Return (x, y) of the center of cell containing provided text 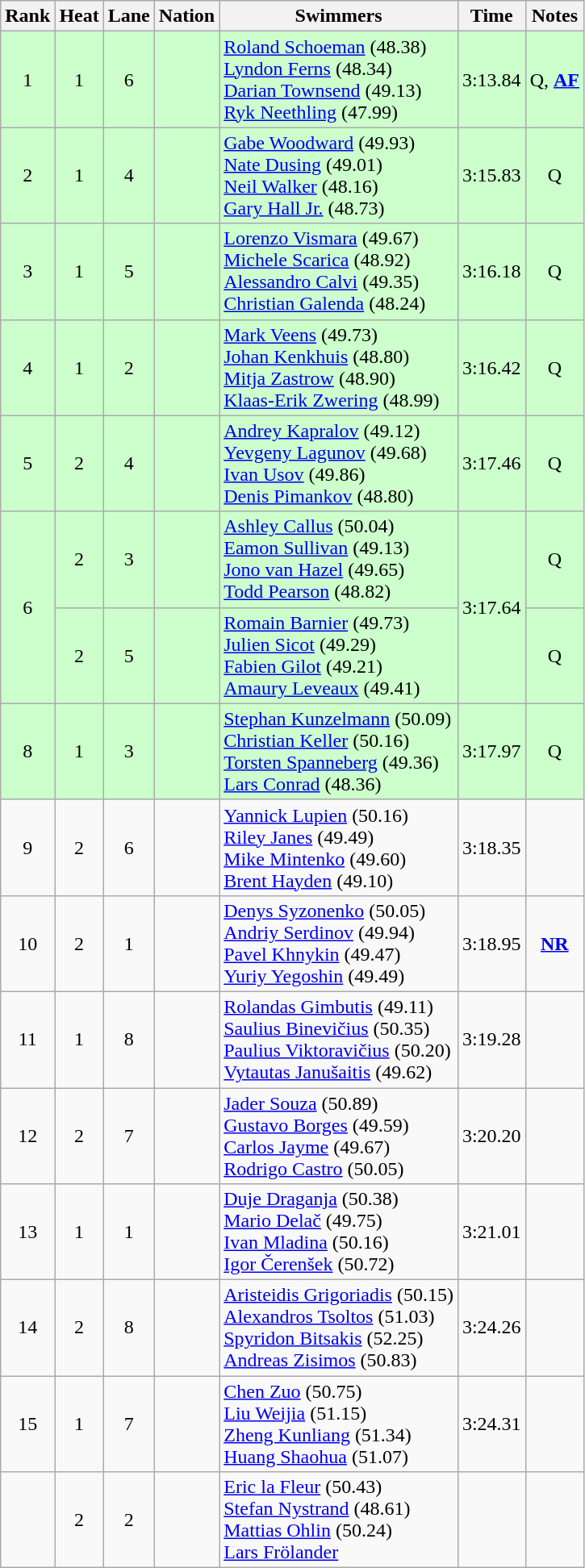
Roland Schoeman (48.38)Lyndon Ferns (48.34)Darian Townsend (49.13)Ryk Neethling (47.99) (339, 79)
3:24.26 (491, 1328)
3:13.84 (491, 79)
Notes (554, 16)
Q, AF (554, 79)
14 (27, 1328)
3:20.20 (491, 1136)
3:16.42 (491, 368)
11 (27, 1039)
Swimmers (339, 16)
Denys Syzonenko (50.05)Andriy Serdinov (49.94)Pavel Khnykin (49.47)Yuriy Yegoshin (49.49) (339, 944)
12 (27, 1136)
Aristeidis Grigoriadis (50.15)Alexandros Tsoltos (51.03)Spyridon Bitsakis (52.25)Andreas Zisimos (50.83) (339, 1328)
Yannick Lupien (50.16)Riley Janes (49.49)Mike Mintenko (49.60)Brent Hayden (49.10) (339, 847)
Rank (27, 16)
Rolandas Gimbutis (49.11)Saulius Binevičius (50.35)Paulius Viktoravičius (50.20)Vytautas Janušaitis (49.62) (339, 1039)
Jader Souza (50.89)Gustavo Borges (49.59)Carlos Jayme (49.67)Rodrigo Castro (50.05) (339, 1136)
13 (27, 1232)
3:17.97 (491, 752)
9 (27, 847)
3:18.95 (491, 944)
3:16.18 (491, 271)
3:19.28 (491, 1039)
3:24.31 (491, 1424)
Andrey Kapralov (49.12)Yevgeny Lagunov (49.68)Ivan Usov (49.86)Denis Pimankov (48.80) (339, 463)
Time (491, 16)
Ashley Callus (50.04)Eamon Sullivan (49.13)Jono van Hazel (49.65)Todd Pearson (48.82) (339, 560)
Lorenzo Vismara (49.67)Michele Scarica (48.92)Alessandro Calvi (49.35)Christian Galenda (48.24) (339, 271)
Heat (79, 16)
3:17.46 (491, 463)
3:21.01 (491, 1232)
Mark Veens (49.73)Johan Kenkhuis (48.80)Mitja Zastrow (48.90)Klaas-Erik Zwering (48.99) (339, 368)
3:15.83 (491, 176)
Gabe Woodward (49.93)Nate Dusing (49.01)Neil Walker (48.16)Gary Hall Jr. (48.73) (339, 176)
Eric la Fleur (50.43)Stefan Nystrand (48.61)Mattias Ohlin (50.24)Lars Frölander (339, 1520)
Chen Zuo (50.75)Liu Weijia (51.15)Zheng Kunliang (51.34)Huang Shaohua (51.07) (339, 1424)
10 (27, 944)
Lane (129, 16)
3:17.64 (491, 607)
Nation (186, 16)
15 (27, 1424)
Romain Barnier (49.73)Julien Sicot (49.29)Fabien Gilot (49.21)Amaury Leveaux (49.41) (339, 655)
NR (554, 944)
3:18.35 (491, 847)
Stephan Kunzelmann (50.09)Christian Keller (50.16)Torsten Spanneberg (49.36)Lars Conrad (48.36) (339, 752)
Duje Draganja (50.38)Mario Delač (49.75)Ivan Mladina (50.16)Igor Čerenšek (50.72) (339, 1232)
